Detect which cell encompasses the target text, then output its [x, y] center coordinate. 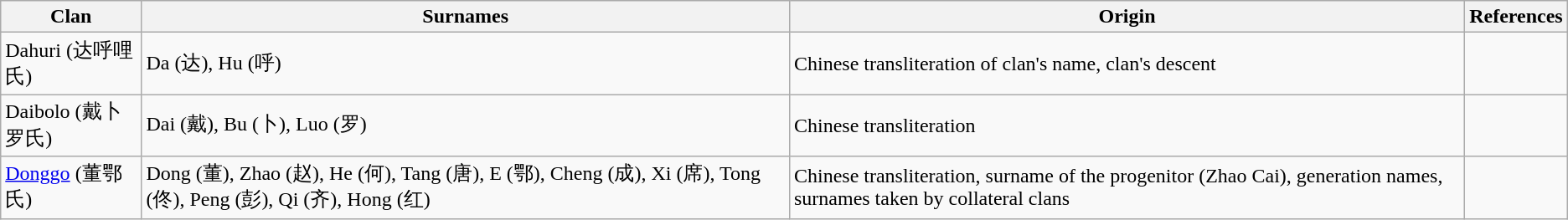
References [1516, 17]
Daibolo (戴卜罗氏) [71, 125]
Chinese transliteration of clan's name, clan's descent [1127, 64]
Clan [71, 17]
Da (达), Hu (呼) [466, 64]
Chinese transliteration, surname of the progenitor (Zhao Cai), generation names, surnames taken by collateral clans [1127, 187]
Origin [1127, 17]
Dai (戴), Bu (卜), Luo (罗) [466, 125]
Surnames [466, 17]
Donggo (董鄂氏) [71, 187]
Dong (董), Zhao (赵), He (何), Tang (唐), E (鄂), Cheng (成), Xi (席), Tong (佟), Peng (彭), Qi (齐), Hong (红) [466, 187]
Dahuri (达呼哩氏) [71, 64]
Chinese transliteration [1127, 125]
